Provide the [x, y] coordinate of the cell's center where the given text is located.  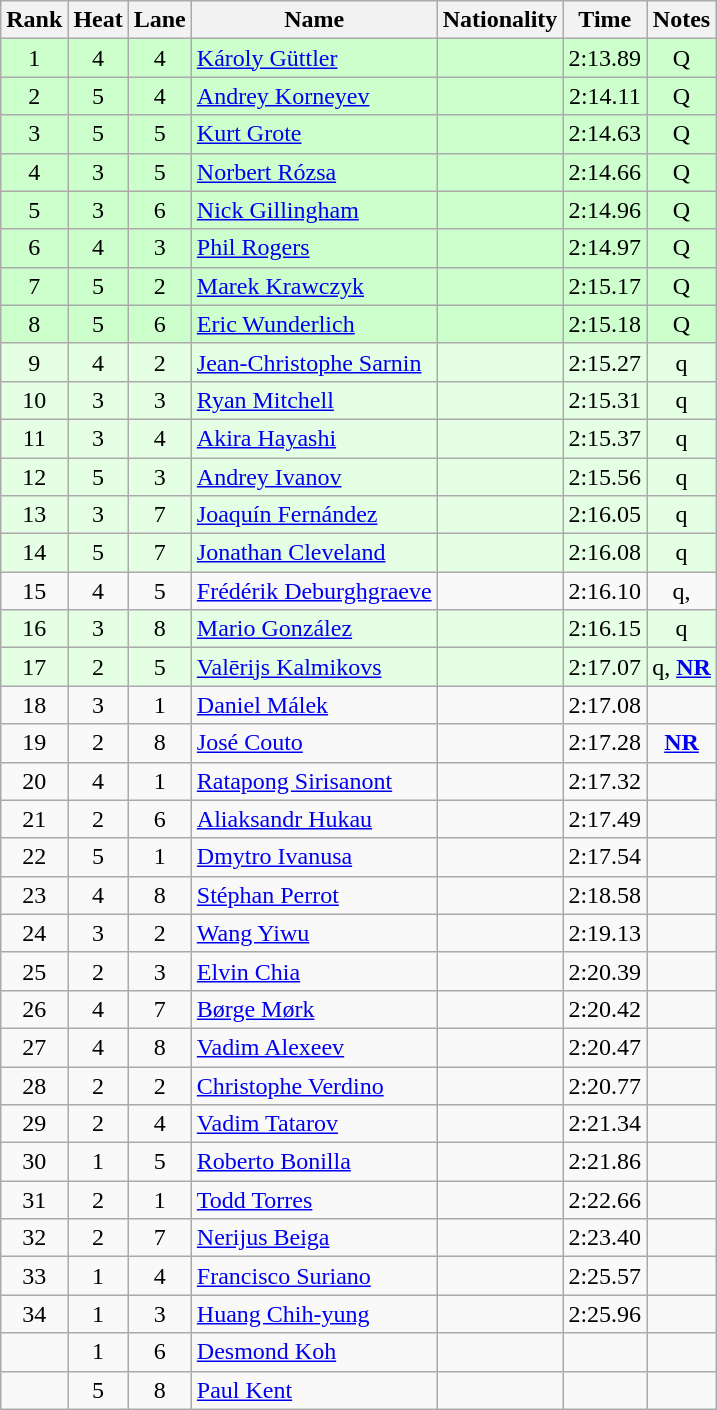
Andrey Korneyev [314, 96]
Frédérik Deburghgraeve [314, 591]
2:20.39 [605, 971]
Dmytro Ivanusa [314, 857]
17 [34, 667]
32 [34, 1238]
29 [34, 1124]
2:15.17 [605, 286]
2:20.47 [605, 1047]
2:14.96 [605, 210]
Kurt Grote [314, 134]
34 [34, 1314]
Ratapong Sirisanont [314, 781]
Todd Torres [314, 1200]
12 [34, 477]
18 [34, 705]
2:14.63 [605, 134]
2:22.66 [605, 1200]
Andrey Ivanov [314, 477]
16 [34, 629]
q, [682, 591]
2:17.49 [605, 819]
Jean-Christophe Sarnin [314, 362]
Heat [98, 20]
Nationality [500, 20]
Daniel Málek [314, 705]
NR [682, 743]
Phil Rogers [314, 248]
Norbert Rózsa [314, 172]
Time [605, 20]
Valērijs Kalmikovs [314, 667]
Jonathan Cleveland [314, 553]
11 [34, 438]
Eric Wunderlich [314, 324]
2:14.66 [605, 172]
Stéphan Perrot [314, 895]
2:14.97 [605, 248]
2:13.89 [605, 58]
2:21.34 [605, 1124]
14 [34, 553]
Rank [34, 20]
19 [34, 743]
Nick Gillingham [314, 210]
José Couto [314, 743]
13 [34, 515]
Mario González [314, 629]
28 [34, 1085]
Christophe Verdino [314, 1085]
2:20.42 [605, 1009]
2:20.77 [605, 1085]
2:15.27 [605, 362]
24 [34, 933]
2:15.37 [605, 438]
2:16.10 [605, 591]
2:21.86 [605, 1162]
Notes [682, 20]
Roberto Bonilla [314, 1162]
20 [34, 781]
Francisco Suriano [314, 1276]
9 [34, 362]
2:15.18 [605, 324]
Ryan Mitchell [314, 400]
2:19.13 [605, 933]
2:15.31 [605, 400]
2:15.56 [605, 477]
Akira Hayashi [314, 438]
2:25.57 [605, 1276]
Joaquín Fernández [314, 515]
25 [34, 971]
Károly Güttler [314, 58]
2:16.15 [605, 629]
23 [34, 895]
15 [34, 591]
2:17.08 [605, 705]
2:16.08 [605, 553]
21 [34, 819]
Nerijus Beiga [314, 1238]
31 [34, 1200]
27 [34, 1047]
Huang Chih-yung [314, 1314]
Vadim Alexeev [314, 1047]
Aliaksandr Hukau [314, 819]
2:17.32 [605, 781]
30 [34, 1162]
22 [34, 857]
2:16.05 [605, 515]
2:14.11 [605, 96]
2:17.28 [605, 743]
Elvin Chia [314, 971]
26 [34, 1009]
2:17.07 [605, 667]
Marek Krawczyk [314, 286]
2:25.96 [605, 1314]
33 [34, 1276]
Name [314, 20]
Desmond Koh [314, 1352]
2:18.58 [605, 895]
Vadim Tatarov [314, 1124]
Paul Kent [314, 1390]
Wang Yiwu [314, 933]
2:23.40 [605, 1238]
2:17.54 [605, 857]
Lane [160, 20]
10 [34, 400]
q, NR [682, 667]
Børge Mørk [314, 1009]
